Scan for the cell matching the given text and deliver its (X, Y) coordinate at center. 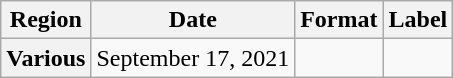
Various (46, 58)
Label (418, 20)
September 17, 2021 (193, 58)
Region (46, 20)
Format (339, 20)
Date (193, 20)
